Scan for the cell matching the given text and deliver its [X, Y] coordinate at center. 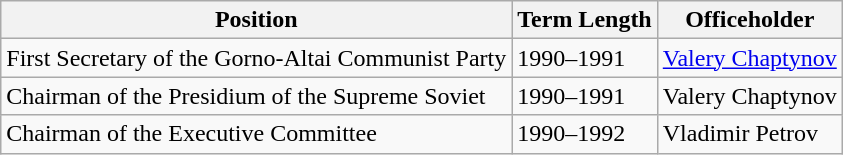
1990–1992 [585, 134]
First Secretary of the Gorno-Altai Communist Party [256, 58]
Position [256, 20]
Vladimir Petrov [750, 134]
Term Length [585, 20]
Officeholder [750, 20]
Chairman of the Executive Committee [256, 134]
Chairman of the Presidium of the Supreme Soviet [256, 96]
